For the text-containing cell, return its midpoint in (X, Y) coordinate format. 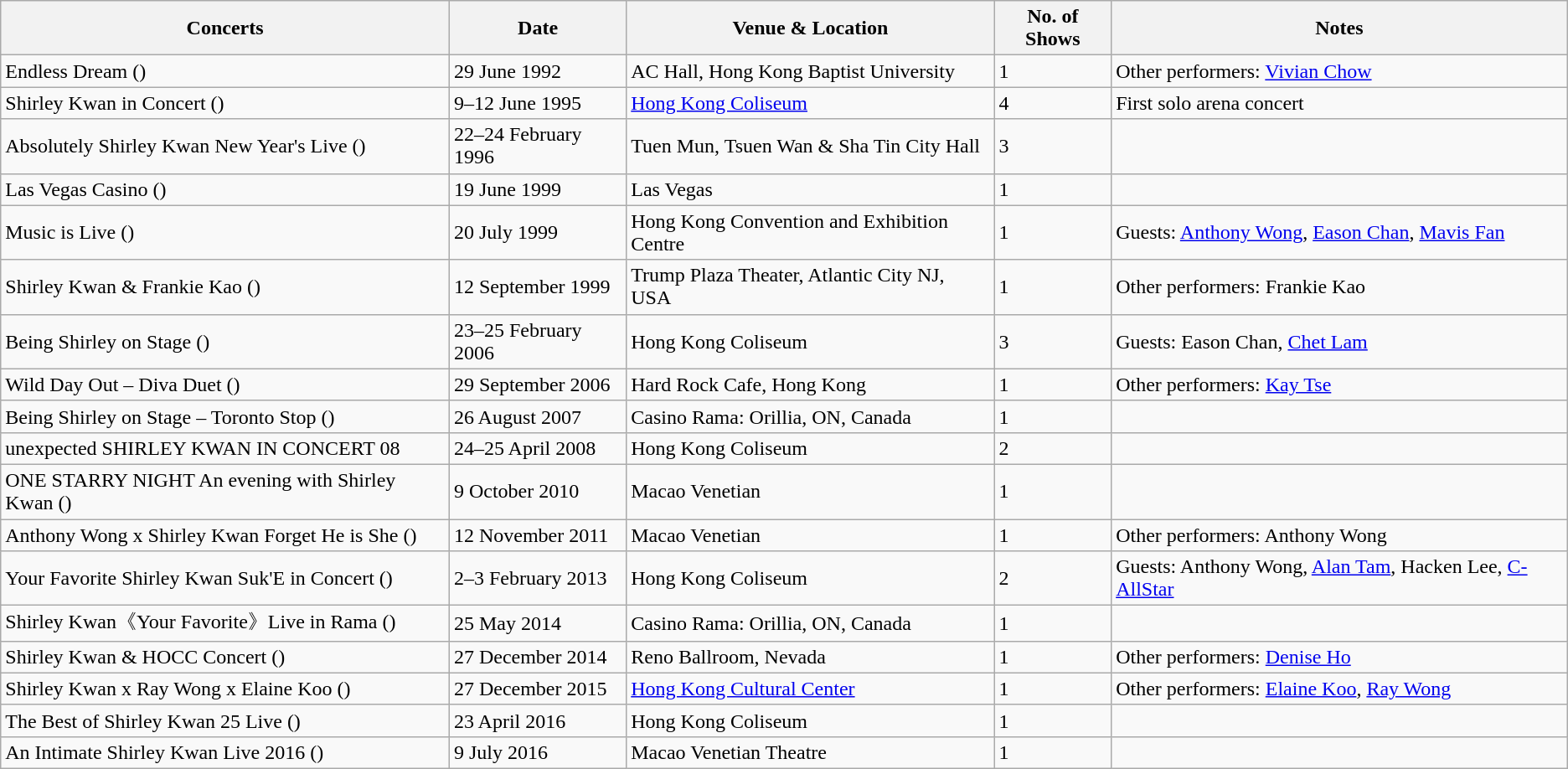
27 December 2015 (538, 689)
Other performers: Denise Ho (1340, 657)
No. of Shows (1053, 28)
Venue & Location (811, 28)
Shirley Kwan & Frankie Kao () (225, 286)
Your Favorite Shirley Kwan Suk'E in Concert () (225, 578)
Other performers: Anthony Wong (1340, 535)
29 June 1992 (538, 71)
Las Vegas Casino () (225, 189)
Wild Day Out – Diva Duet () (225, 384)
29 September 2006 (538, 384)
Date (538, 28)
23 April 2016 (538, 720)
Tuen Mun, Tsuen Wan & Sha Tin City Hall (811, 146)
AC Hall, Hong Kong Baptist University (811, 71)
22–24 February 1996 (538, 146)
Las Vegas (811, 189)
9–12 June 1995 (538, 103)
The Best of Shirley Kwan 25 Live () (225, 720)
ONE STARRY NIGHT An evening with Shirley Kwan () (225, 491)
Hard Rock Cafe, Hong Kong (811, 384)
Other performers: Vivian Chow (1340, 71)
9 October 2010 (538, 491)
Concerts (225, 28)
Shirley Kwan in Concert () (225, 103)
25 May 2014 (538, 623)
23–25 February 2006 (538, 342)
First solo arena concert (1340, 103)
26 August 2007 (538, 416)
19 June 1999 (538, 189)
Music is Live () (225, 233)
4 (1053, 103)
Shirley Kwan & HOCC Concert () (225, 657)
24–25 April 2008 (538, 448)
Being Shirley on Stage () (225, 342)
Guests: Eason Chan, Chet Lam (1340, 342)
Other performers: Elaine Koo, Ray Wong (1340, 689)
Reno Ballroom, Nevada (811, 657)
Shirley Kwan x Ray Wong x Elaine Koo () (225, 689)
12 September 1999 (538, 286)
12 November 2011 (538, 535)
Guests: Anthony Wong, Alan Tam, Hacken Lee, C-AllStar (1340, 578)
27 December 2014 (538, 657)
Hong Kong Cultural Center (811, 689)
Other performers: Frankie Kao (1340, 286)
Notes (1340, 28)
An Intimate Shirley Kwan Live 2016 () (225, 752)
9 July 2016 (538, 752)
Guests: Anthony Wong, Eason Chan, Mavis Fan (1340, 233)
Macao Venetian Theatre (811, 752)
Trump Plaza Theater, Atlantic City NJ, USA (811, 286)
20 July 1999 (538, 233)
Shirley Kwan《Your Favorite》Live in Rama () (225, 623)
Being Shirley on Stage – Toronto Stop () (225, 416)
Absolutely Shirley Kwan New Year's Live () (225, 146)
Other performers: Kay Tse (1340, 384)
Endless Dream () (225, 71)
unexpected SHIRLEY KWAN IN CONCERT 08 (225, 448)
2–3 February 2013 (538, 578)
Hong Kong Convention and Exhibition Centre (811, 233)
Anthony Wong x Shirley Kwan Forget He is She () (225, 535)
